Return the [X, Y] coordinate for the center point of the cell that contains the specified text.  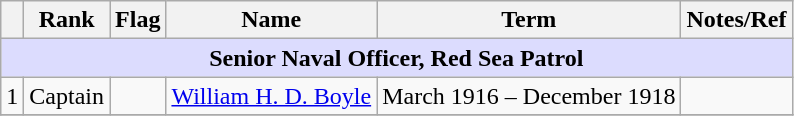
1 [12, 96]
Captain [67, 96]
Term [529, 20]
Name [272, 20]
Rank [67, 20]
Notes/Ref [736, 20]
Flag [138, 20]
William H. D. Boyle [272, 96]
Senior Naval Officer, Red Sea Patrol [396, 58]
March 1916 – December 1918 [529, 96]
